Return (X, Y) of the center of cell containing provided text 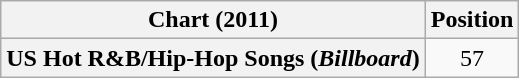
57 (472, 58)
US Hot R&B/Hip-Hop Songs (Billboard) (213, 58)
Position (472, 20)
Chart (2011) (213, 20)
